Search for the cell housing the specified text and yield its [X, Y] center coordinate. 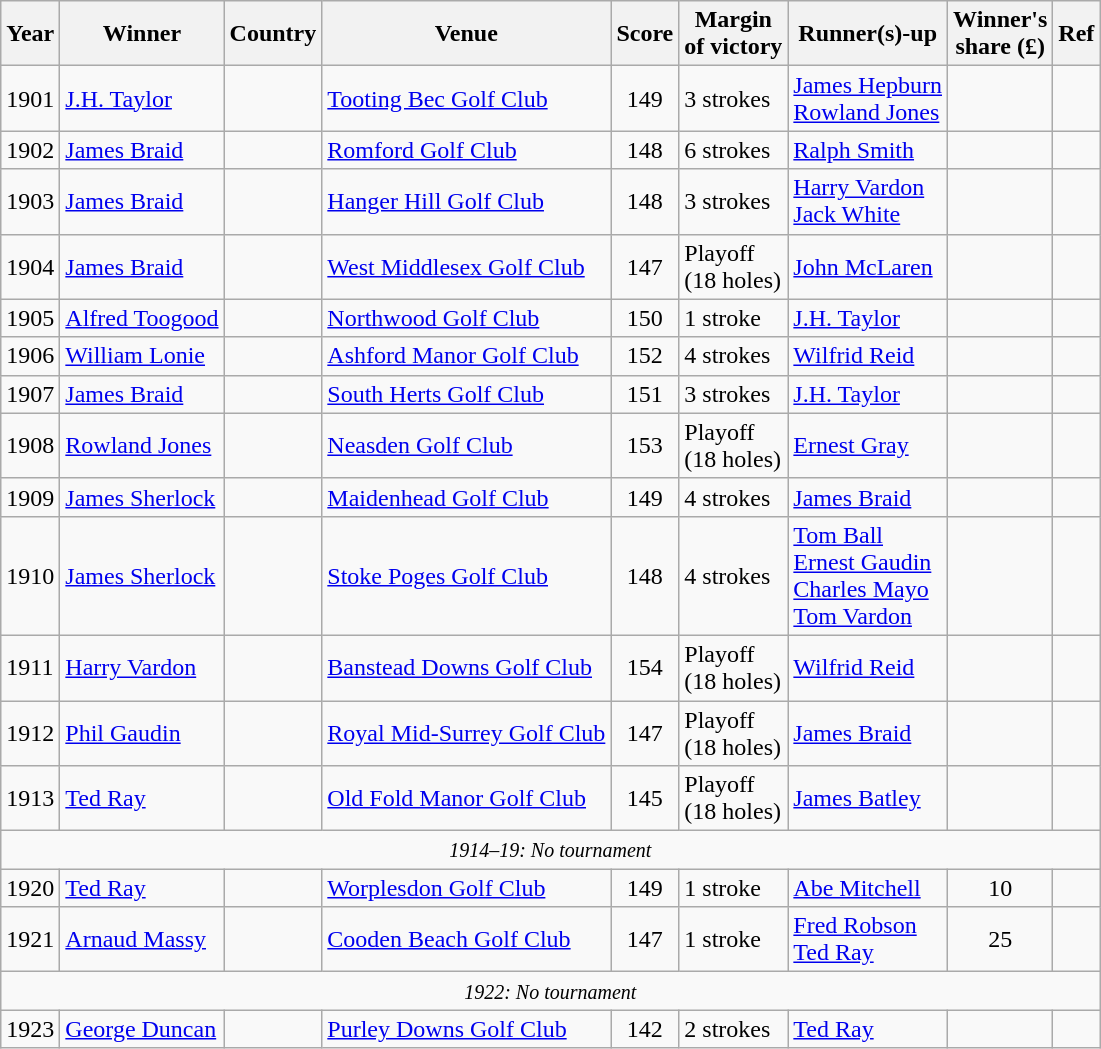
2 strokes [734, 1029]
1902 [30, 150]
6 strokes [734, 150]
Romford Golf Club [466, 150]
1914–19: No tournament [550, 850]
Royal Mid-Surrey Golf Club [466, 732]
1903 [30, 202]
Alfred Toogood [142, 318]
151 [645, 394]
West Middlesex Golf Club [466, 266]
Cooden Beach Golf Club [466, 940]
Purley Downs Golf Club [466, 1029]
Northwood Golf Club [466, 318]
James Hepburn Rowland Jones [868, 98]
James Batley [868, 798]
1912 [30, 732]
154 [645, 668]
1904 [30, 266]
Rowland Jones [142, 446]
Banstead Downs Golf Club [466, 668]
1906 [30, 356]
142 [645, 1029]
John McLaren [868, 266]
10 [1000, 888]
Worplesdon Golf Club [466, 888]
1910 [30, 576]
1913 [30, 798]
145 [645, 798]
1920 [30, 888]
150 [645, 318]
Tom Ball Ernest Gaudin Charles Mayo Tom Vardon [868, 576]
Arnaud Massy [142, 940]
Abe Mitchell [868, 888]
Winner'sshare (£) [1000, 34]
George Duncan [142, 1029]
153 [645, 446]
1922: No tournament [550, 991]
Score [645, 34]
1923 [30, 1029]
Ashford Manor Golf Club [466, 356]
1909 [30, 497]
Year [30, 34]
Winner [142, 34]
1901 [30, 98]
Maidenhead Golf Club [466, 497]
1905 [30, 318]
William Lonie [142, 356]
Stoke Poges Golf Club [466, 576]
Fred Robson Ted Ray [868, 940]
1921 [30, 940]
Country [273, 34]
Neasden Golf Club [466, 446]
25 [1000, 940]
Old Fold Manor Golf Club [466, 798]
152 [645, 356]
Harry Vardon Jack White [868, 202]
South Herts Golf Club [466, 394]
Ralph Smith [868, 150]
Venue [466, 34]
Tooting Bec Golf Club [466, 98]
1907 [30, 394]
Phil Gaudin [142, 732]
Harry Vardon [142, 668]
1908 [30, 446]
Runner(s)-up [868, 34]
1911 [30, 668]
Ref [1076, 34]
Marginof victory [734, 34]
Ernest Gray [868, 446]
Hanger Hill Golf Club [466, 202]
